Return the [x, y] coordinate for the center point of the cell that contains the specified text.  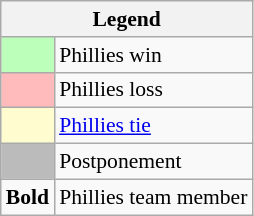
Bold [28, 197]
Phillies loss [153, 90]
Phillies tie [153, 126]
Legend [127, 19]
Phillies team member [153, 197]
Phillies win [153, 55]
Postponement [153, 162]
